Output the (x, y) coordinate of the center of the cell containing the given text.  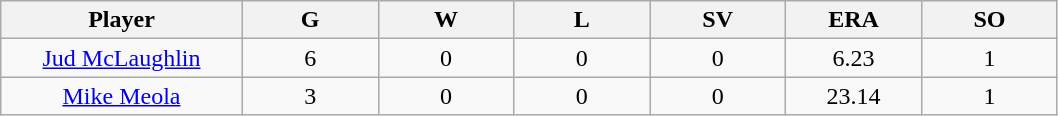
G (310, 20)
L (582, 20)
3 (310, 96)
Jud McLaughlin (122, 58)
6.23 (854, 58)
23.14 (854, 96)
Mike Meola (122, 96)
W (446, 20)
Player (122, 20)
ERA (854, 20)
6 (310, 58)
SV (718, 20)
SO (989, 20)
